Return (X, Y) of the center of cell containing provided text 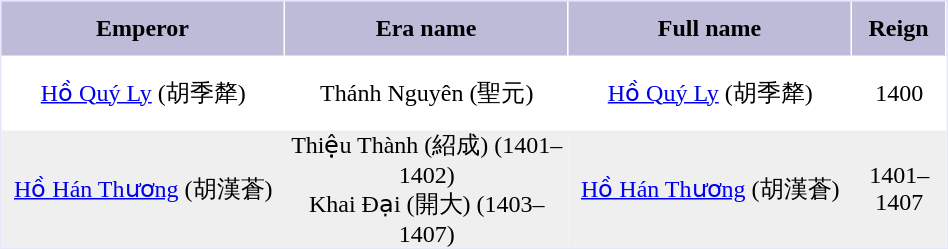
Era name (427, 29)
1400 (899, 94)
Full name (710, 29)
Reign (899, 29)
Emperor (144, 29)
1401–1407 (899, 188)
Thiệu Thành (紹成) (1401–1402) Khai Đại (開大) (1403–1407) (427, 188)
Thánh Nguyên (聖元) (427, 94)
